Locate the cell with the specified text and output its (x, y) center coordinate. 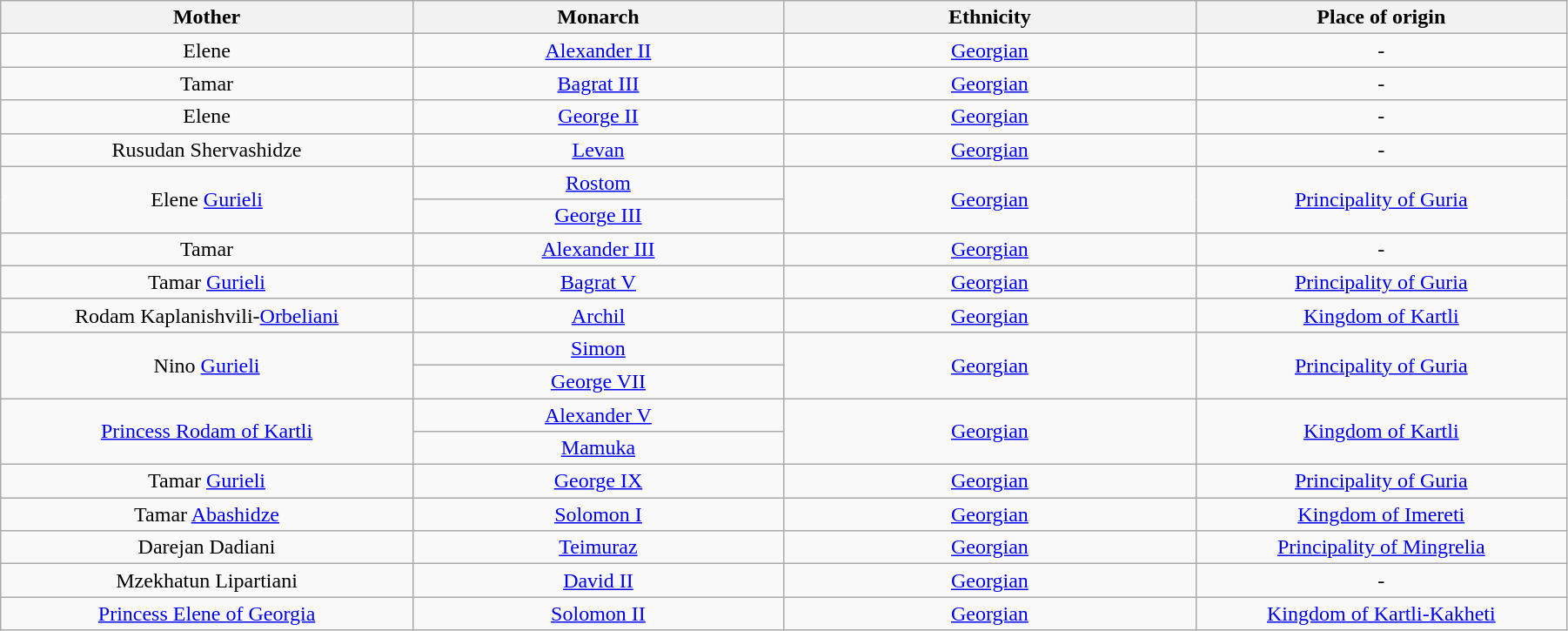
George VII (598, 381)
Mamuka (598, 448)
Alexander II (598, 50)
Rostom (598, 183)
Place of origin (1381, 17)
Solomon I (598, 514)
David II (598, 581)
Mzekhatun Lipartiani (207, 581)
George III (598, 216)
Archil (598, 315)
Princess Rodam of Kartli (207, 432)
Mother (207, 17)
Princess Elene of Georgia (207, 614)
Bagrat III (598, 84)
George II (598, 117)
Bagrat V (598, 282)
Rodam Kaplanishvili-Orbeliani (207, 315)
Elene Gurieli (207, 199)
Levan (598, 150)
Nino Gurieli (207, 365)
Tamar Abashidze (207, 514)
Teimuraz (598, 547)
Simon (598, 348)
Alexander V (598, 415)
Rusudan Shervashidze (207, 150)
Alexander III (598, 249)
Monarch (598, 17)
Kingdom of Imereti (1381, 514)
Kingdom of Kartli-Kakheti (1381, 614)
Darejan Dadiani (207, 547)
Solomon II (598, 614)
Principality of Mingrelia (1381, 547)
Ethnicity (990, 17)
George IX (598, 481)
